Search for the cell housing the specified text and yield its [X, Y] center coordinate. 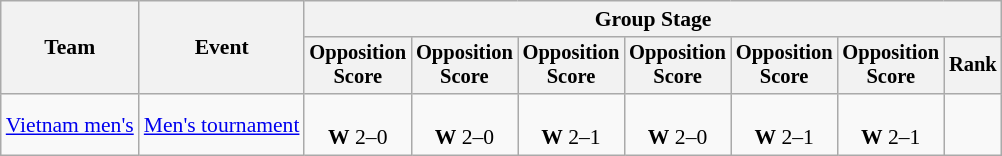
Team [70, 48]
Rank [973, 66]
Vietnam men's [70, 124]
Men's tournament [222, 124]
Group Stage [652, 19]
Event [222, 48]
